Return the [x, y] coordinate for the center point of the cell that contains the specified text.  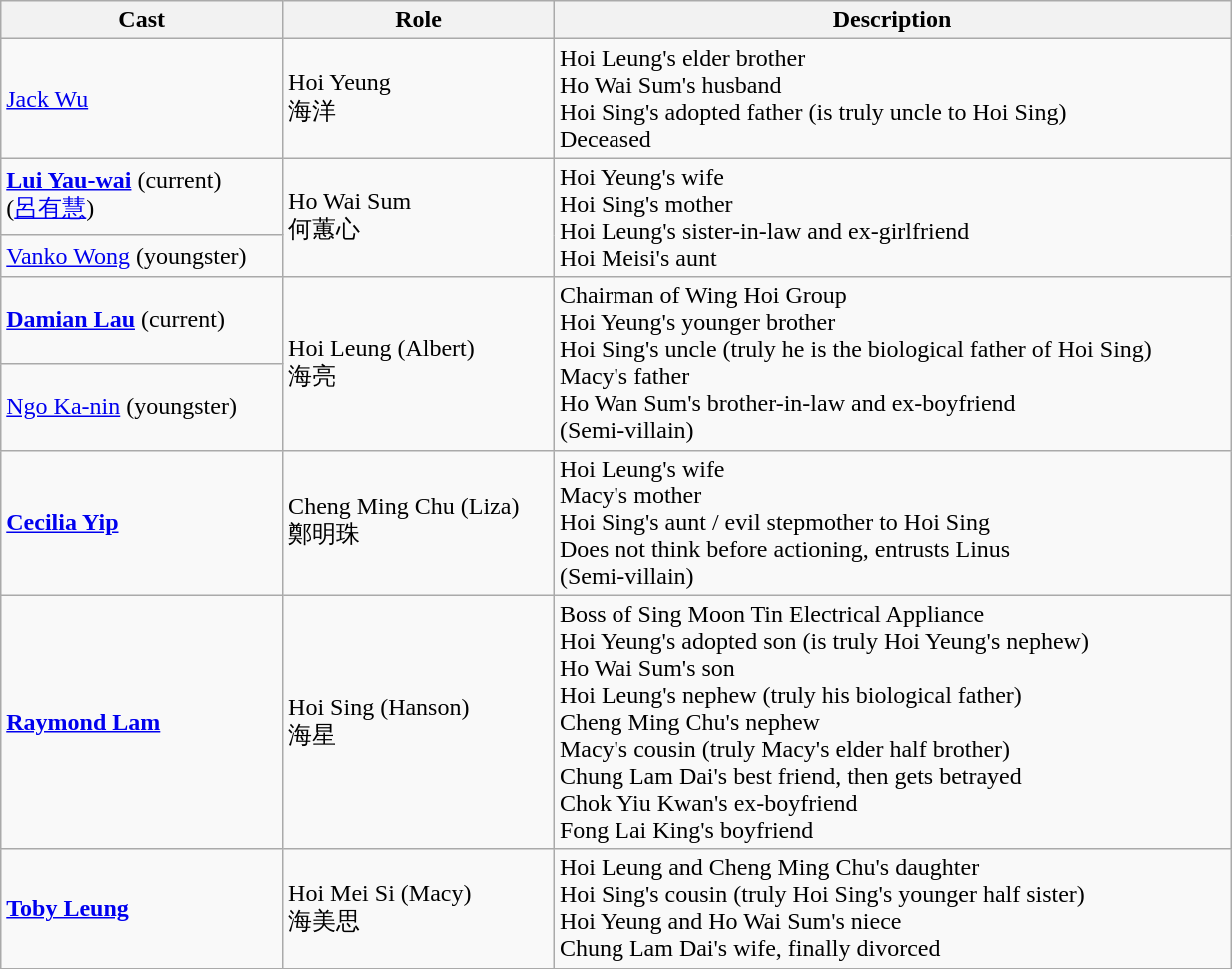
Cast [142, 20]
Vanko Wong (youngster) [142, 256]
Cheng Ming Chu (Liza)鄭明珠 [419, 522]
Description [891, 20]
Hoi Yeung海洋 [419, 98]
Toby Leung [142, 909]
Jack Wu [142, 98]
Raymond Lam [142, 722]
Role [419, 20]
Hoi Mei Si (Macy)海美思 [419, 909]
Hoi Leung (Albert)海亮 [419, 364]
Lui Yau-wai (current)(呂有慧) [142, 196]
Damian Lau (current) [142, 320]
Hoi Yeung's wifeHoi Sing's motherHoi Leung's sister-in-law and ex-girlfriendHoi Meisi's aunt [891, 218]
Cecilia Yip [142, 522]
Hoi Leung's wifeMacy's motherHoi Sing's aunt / evil stepmother to Hoi Sing Does not think before actioning, entrusts Linus(Semi-villain) [891, 522]
Ngo Ka-nin (youngster) [142, 406]
Ho Wai Sum何蕙心 [419, 218]
Hoi Leung's elder brotherHo Wai Sum's husbandHoi Sing's adopted father (is truly uncle to Hoi Sing)Deceased [891, 98]
Hoi Sing (Hanson)海星 [419, 722]
